Find where the given text appears and provide that cell's center as (x, y) coordinate. 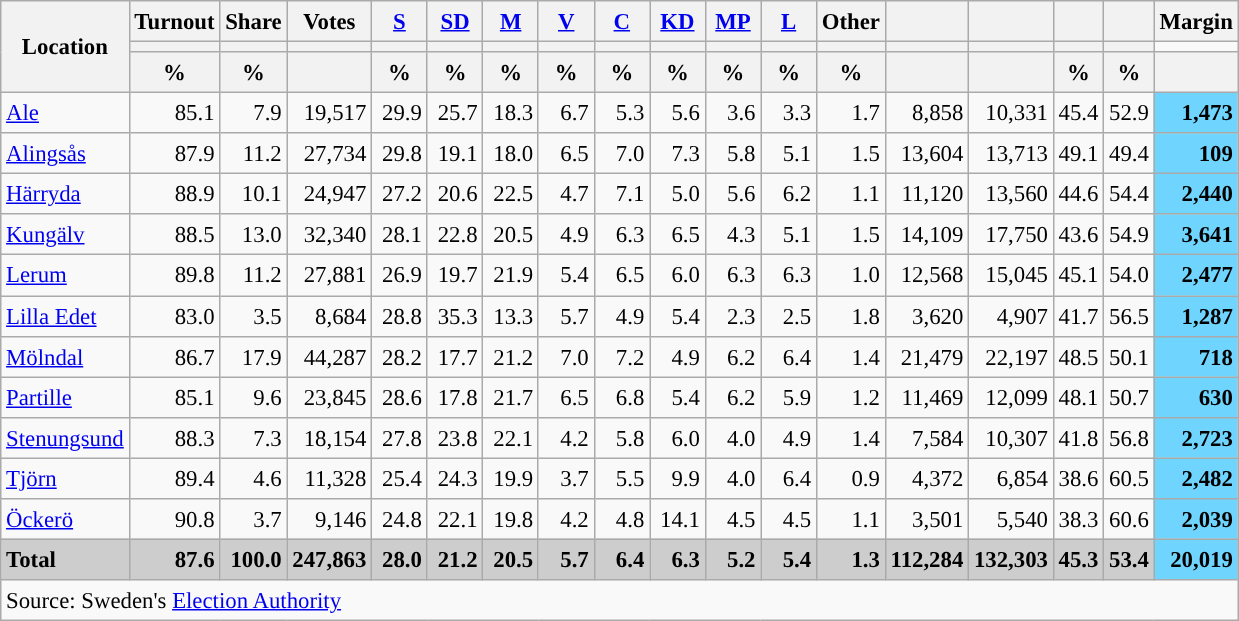
28.6 (400, 398)
48.1 (1078, 398)
Alingsås (65, 154)
11,469 (926, 398)
Tjörn (65, 478)
21,479 (926, 356)
45.3 (1078, 560)
28.1 (400, 234)
Total (65, 560)
4.8 (622, 520)
Öckerö (65, 520)
88.3 (174, 438)
1.0 (850, 276)
44,287 (330, 356)
Härryda (65, 194)
32,340 (330, 234)
4,907 (1012, 316)
3,501 (926, 520)
KD (678, 22)
V (566, 22)
50.7 (1129, 398)
2,477 (1196, 276)
9.9 (678, 478)
45.1 (1078, 276)
1,287 (1196, 316)
1,473 (1196, 114)
132,303 (1012, 560)
22,197 (1012, 356)
1.2 (850, 398)
7,584 (926, 438)
Stenungsund (65, 438)
29.8 (400, 154)
Partille (65, 398)
50.1 (1129, 356)
89.4 (174, 478)
9.6 (254, 398)
4.6 (254, 478)
Ale (65, 114)
21.7 (511, 398)
41.7 (1078, 316)
Votes (330, 22)
7.9 (254, 114)
27,734 (330, 154)
49.1 (1078, 154)
17.9 (254, 356)
SD (455, 22)
41.8 (1078, 438)
Share (254, 22)
86.7 (174, 356)
12,099 (1012, 398)
17.7 (455, 356)
87.9 (174, 154)
25.7 (455, 114)
28.0 (400, 560)
88.5 (174, 234)
MP (733, 22)
54.0 (1129, 276)
52.9 (1129, 114)
15,045 (1012, 276)
Lilla Edet (65, 316)
6.8 (622, 398)
Location (65, 47)
Mölndal (65, 356)
20,019 (1196, 560)
83.0 (174, 316)
27,881 (330, 276)
8,684 (330, 316)
718 (1196, 356)
5,540 (1012, 520)
27.8 (400, 438)
20.6 (455, 194)
13.0 (254, 234)
17,750 (1012, 234)
1.8 (850, 316)
Source: Sweden's Election Authority (620, 600)
11,120 (926, 194)
21.9 (511, 276)
19.9 (511, 478)
45.4 (1078, 114)
56.5 (1129, 316)
630 (1196, 398)
11,328 (330, 478)
90.8 (174, 520)
6,854 (1012, 478)
24.8 (400, 520)
35.3 (455, 316)
49.4 (1129, 154)
2,440 (1196, 194)
19.7 (455, 276)
Other (850, 22)
56.8 (1129, 438)
1.3 (850, 560)
Kungälv (65, 234)
L (789, 22)
7.2 (622, 356)
23.8 (455, 438)
3,620 (926, 316)
10,331 (1012, 114)
Lerum (65, 276)
19,517 (330, 114)
89.8 (174, 276)
Turnout (174, 22)
9,146 (330, 520)
22.5 (511, 194)
29.9 (400, 114)
22.8 (455, 234)
88.9 (174, 194)
18.3 (511, 114)
26.9 (400, 276)
19.1 (455, 154)
2,039 (1196, 520)
4,372 (926, 478)
5.3 (622, 114)
1.7 (850, 114)
7.1 (622, 194)
60.5 (1129, 478)
87.6 (174, 560)
18,154 (330, 438)
28.2 (400, 356)
Margin (1196, 22)
27.2 (400, 194)
3.6 (733, 114)
24.3 (455, 478)
6.7 (566, 114)
23,845 (330, 398)
13,560 (1012, 194)
3.5 (254, 316)
13.3 (511, 316)
8,858 (926, 114)
25.4 (400, 478)
54.9 (1129, 234)
10.1 (254, 194)
C (622, 22)
28.8 (400, 316)
19.8 (511, 520)
12,568 (926, 276)
38.3 (1078, 520)
44.6 (1078, 194)
M (511, 22)
54.4 (1129, 194)
2,723 (1196, 438)
2.3 (733, 316)
53.4 (1129, 560)
14,109 (926, 234)
5.9 (789, 398)
13,713 (1012, 154)
48.5 (1078, 356)
112,284 (926, 560)
60.6 (1129, 520)
14.1 (678, 520)
5.5 (622, 478)
247,863 (330, 560)
4.7 (566, 194)
43.6 (1078, 234)
5.2 (733, 560)
2.5 (789, 316)
100.0 (254, 560)
3.3 (789, 114)
5.0 (678, 194)
13,604 (926, 154)
18.0 (511, 154)
38.6 (1078, 478)
109 (1196, 154)
3,641 (1196, 234)
17.8 (455, 398)
0.9 (850, 478)
24,947 (330, 194)
S (400, 22)
2,482 (1196, 478)
10,307 (1012, 438)
4.3 (733, 234)
